Scan for the cell matching the given text and deliver its (X, Y) coordinate at center. 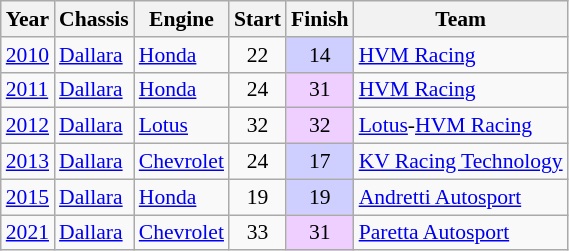
Lotus-HVM Racing (461, 126)
Paretta Autosport (461, 233)
33 (258, 233)
Engine (182, 19)
22 (258, 55)
17 (320, 162)
Team (461, 19)
2021 (28, 233)
2011 (28, 90)
2010 (28, 55)
2012 (28, 126)
2013 (28, 162)
Lotus (182, 126)
Andretti Autosport (461, 197)
KV Racing Technology (461, 162)
Start (258, 19)
Year (28, 19)
2015 (28, 197)
14 (320, 55)
Finish (320, 19)
Chassis (94, 19)
